Extract the [x, y] coordinate from the center of the cell holding the provided text.  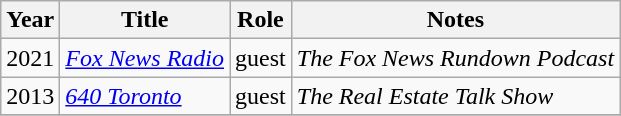
The Real Estate Talk Show [455, 96]
2013 [30, 96]
Title [145, 20]
2021 [30, 58]
The Fox News Rundown Podcast [455, 58]
Fox News Radio [145, 58]
Role [261, 20]
Notes [455, 20]
640 Toronto [145, 96]
Year [30, 20]
